Return [x, y] of the center of cell containing provided text 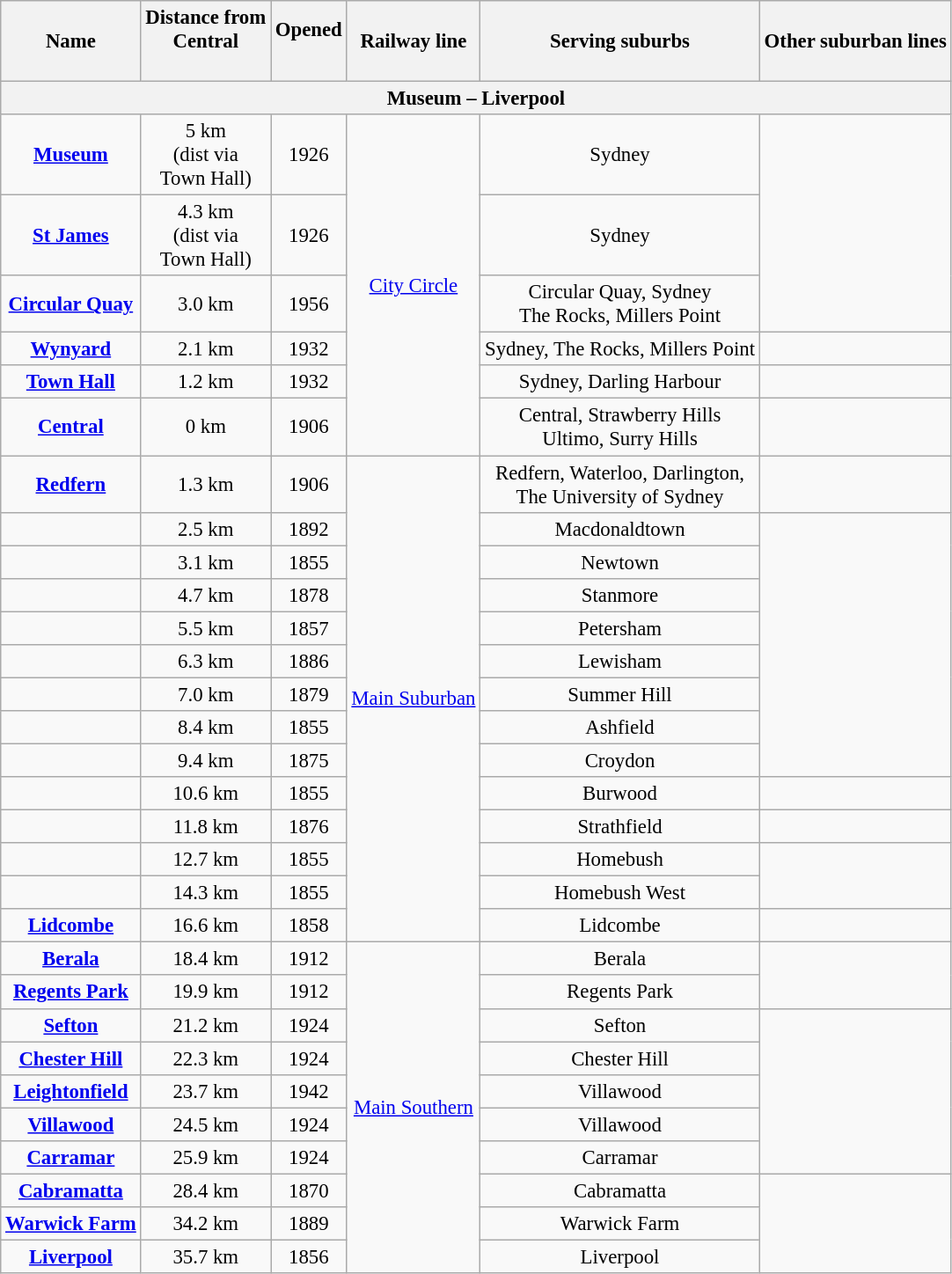
Redfern [70, 484]
Central, Strawberry HillsUltimo, Surry Hills [620, 428]
Museum [70, 155]
Distance fromCentral [206, 41]
Town Hall [70, 383]
1857 [310, 628]
3.1 km [206, 562]
Petersham [620, 628]
Redfern, Waterloo, Darlington,The University of Sydney [620, 484]
Opened [310, 41]
2.1 km [206, 349]
28.4 km [206, 1190]
11.8 km [206, 827]
10.6 km [206, 794]
4.3 km(dist viaTown Hall) [206, 236]
1875 [310, 760]
1878 [310, 595]
Sydney, The Rocks, Millers Point [620, 349]
Circular Quay, SydneyThe Rocks, Millers Point [620, 304]
Main Southern [414, 1108]
8.4 km [206, 728]
Name [70, 41]
4.7 km [206, 595]
Circular Quay [70, 304]
Museum – Liverpool [476, 99]
12.7 km [206, 860]
6.3 km [206, 662]
Main Suburban [414, 699]
2.5 km [206, 529]
14.3 km [206, 893]
1870 [310, 1190]
Macdonaldtown [620, 529]
Strathfield [620, 827]
Other suburban lines [855, 41]
1879 [310, 694]
St James [70, 236]
Burwood [620, 794]
9.4 km [206, 760]
City Circle [414, 285]
1.3 km [206, 484]
19.9 km [206, 992]
23.7 km [206, 1091]
0 km [206, 428]
1858 [310, 926]
Croydon [620, 760]
1886 [310, 662]
1892 [310, 529]
Ashfield [620, 728]
18.4 km [206, 959]
1.2 km [206, 383]
Wynyard [70, 349]
7.0 km [206, 694]
Homebush [620, 860]
Central [70, 428]
24.5 km [206, 1124]
Leightonfield [70, 1091]
Summer Hill [620, 694]
34.2 km [206, 1224]
Newtown [620, 562]
1889 [310, 1224]
16.6 km [206, 926]
5 km(dist viaTown Hall) [206, 155]
21.2 km [206, 1025]
22.3 km [206, 1058]
3.0 km [206, 304]
Lewisham [620, 662]
1856 [310, 1256]
5.5 km [206, 628]
Homebush West [620, 893]
Railway line [414, 41]
Stanmore [620, 595]
1956 [310, 304]
Sydney, Darling Harbour [620, 383]
1942 [310, 1091]
1876 [310, 827]
25.9 km [206, 1158]
35.7 km [206, 1256]
Serving suburbs [620, 41]
